Output the (x, y) coordinate of the center of the cell containing the given text.  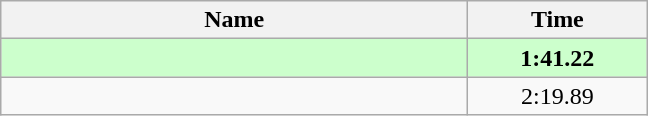
2:19.89 (558, 96)
Time (558, 20)
1:41.22 (558, 58)
Name (234, 20)
